Extract the (x, y) coordinate from the center of the cell holding the provided text.  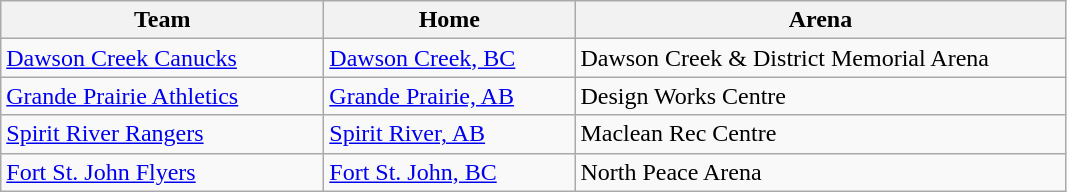
Home (450, 20)
Design Works Centre (820, 96)
Spirit River, AB (450, 134)
Dawson Creek & District Memorial Arena (820, 58)
Dawson Creek Canucks (162, 58)
Maclean Rec Centre (820, 134)
Fort St. John, BC (450, 172)
Team (162, 20)
Dawson Creek, BC (450, 58)
Fort St. John Flyers (162, 172)
Arena (820, 20)
North Peace Arena (820, 172)
Grande Prairie Athletics (162, 96)
Spirit River Rangers (162, 134)
Grande Prairie, AB (450, 96)
